Output the (x, y) coordinate of the center of the cell containing the given text.  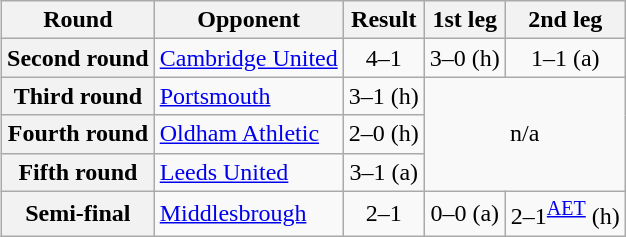
Second round (78, 58)
Round (78, 20)
2–0 (h) (384, 134)
Result (384, 20)
Portsmouth (248, 96)
Semi-final (78, 214)
2nd leg (565, 20)
2–1 (384, 214)
2–1AET (h) (565, 214)
4–1 (384, 58)
Third round (78, 96)
3–1 (a) (384, 172)
Leeds United (248, 172)
1–1 (a) (565, 58)
n/a (524, 134)
0–0 (a) (464, 214)
Middlesbrough (248, 214)
Fifth round (78, 172)
Oldham Athletic (248, 134)
Opponent (248, 20)
1st leg (464, 20)
Fourth round (78, 134)
Cambridge United (248, 58)
3–0 (h) (464, 58)
3–1 (h) (384, 96)
